Search for the cell housing the specified text and yield its [x, y] center coordinate. 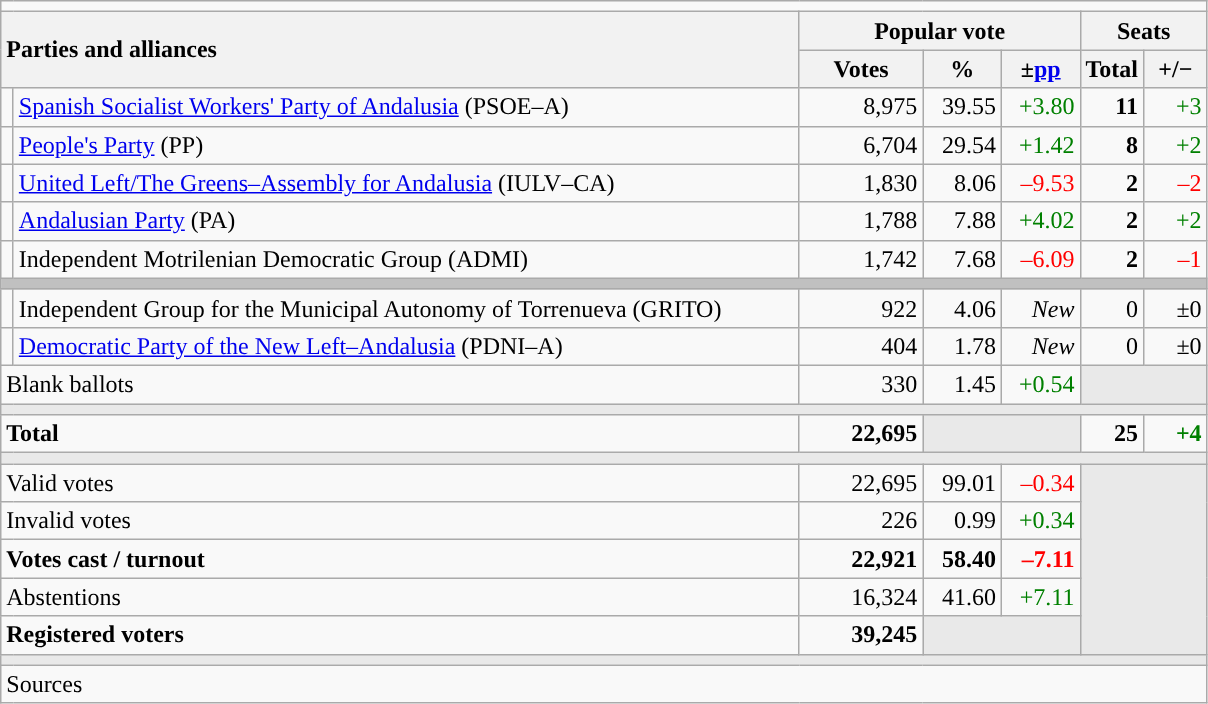
58.40 [962, 559]
22,921 [861, 559]
+4 [1176, 434]
–1 [1176, 259]
+/− [1176, 69]
1,742 [861, 259]
–0.34 [1040, 483]
29.54 [962, 145]
Invalid votes [400, 521]
8,975 [861, 107]
922 [861, 308]
+4.02 [1040, 221]
1,788 [861, 221]
39.55 [962, 107]
+3 [1176, 107]
+1.42 [1040, 145]
Seats [1144, 31]
–9.53 [1040, 183]
±pp [1040, 69]
% [962, 69]
+7.11 [1040, 597]
+0.34 [1040, 521]
Independent Motrilenian Democratic Group (ADMI) [406, 259]
226 [861, 521]
11 [1112, 107]
39,245 [861, 635]
1.78 [962, 346]
25 [1112, 434]
Democratic Party of the New Left–Andalusia (PDNI–A) [406, 346]
Blank ballots [400, 384]
7.68 [962, 259]
Votes [861, 69]
404 [861, 346]
7.88 [962, 221]
8 [1112, 145]
Sources [604, 684]
1.45 [962, 384]
–6.09 [1040, 259]
Spanish Socialist Workers' Party of Andalusia (PSOE–A) [406, 107]
4.06 [962, 308]
Popular vote [940, 31]
99.01 [962, 483]
Independent Group for the Municipal Autonomy of Torrenueva (GRITO) [406, 308]
United Left/The Greens–Assembly for Andalusia (IULV–CA) [406, 183]
8.06 [962, 183]
330 [861, 384]
Andalusian Party (PA) [406, 221]
Registered voters [400, 635]
0.99 [962, 521]
+0.54 [1040, 384]
16,324 [861, 597]
41.60 [962, 597]
Parties and alliances [400, 50]
People's Party (PP) [406, 145]
Abstentions [400, 597]
Votes cast / turnout [400, 559]
1,830 [861, 183]
–2 [1176, 183]
–7.11 [1040, 559]
6,704 [861, 145]
Valid votes [400, 483]
+3.80 [1040, 107]
